Search for the cell housing the specified text and yield its (X, Y) center coordinate. 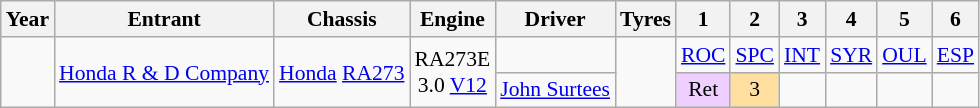
ROC (704, 55)
SPC (754, 55)
Honda RA273 (342, 72)
Tyres (646, 19)
ESP (956, 55)
SYR (851, 55)
2 (754, 19)
5 (904, 19)
Honda R & D Company (164, 72)
6 (956, 19)
Chassis (342, 19)
Driver (555, 19)
Entrant (164, 19)
OUL (904, 55)
RA273E3.0 V12 (453, 72)
INT (802, 55)
John Surtees (555, 90)
1 (704, 19)
Year (28, 19)
Engine (453, 19)
4 (851, 19)
Ret (704, 90)
